Determine the [x, y] coordinate at the center of the cell enclosing the given text.  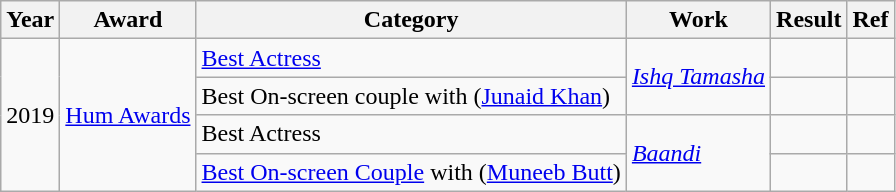
Result [809, 20]
Ref [870, 20]
Work [698, 20]
Best On-screen Couple with (Muneeb Butt) [411, 172]
2019 [30, 115]
Ishq Tamasha [698, 77]
Award [128, 20]
Baandi [698, 153]
Year [30, 20]
Hum Awards [128, 115]
Category [411, 20]
Best On-screen couple with (Junaid Khan) [411, 96]
